Output the [x, y] coordinate of the center of the cell containing the given text.  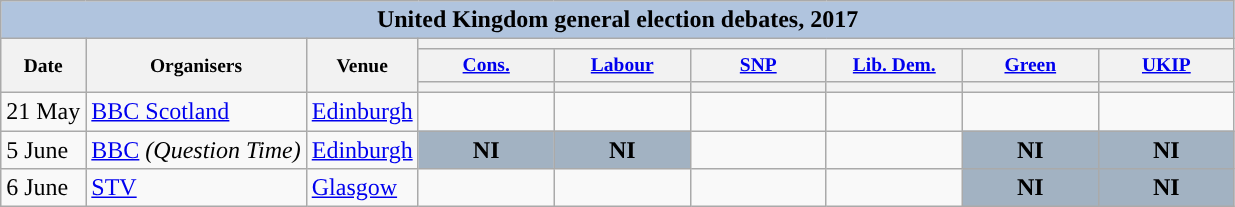
21 May [44, 111]
BBC (Question Time) [196, 149]
STV [196, 188]
UKIP [1166, 64]
SNP [758, 64]
Cons. [486, 64]
Venue [362, 66]
Labour [622, 64]
6 June [44, 188]
United Kingdom general election debates, 2017 [618, 20]
Glasgow [362, 188]
Organisers [196, 66]
5 June [44, 149]
Date [44, 66]
Lib. Dem. [894, 64]
Green [1030, 64]
BBC Scotland [196, 111]
